Return (X, Y) of the center of cell containing provided text 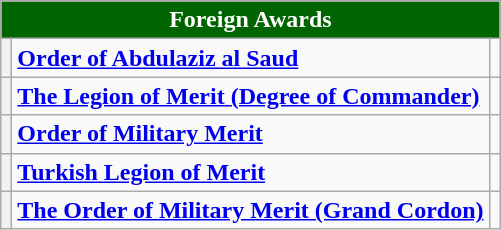
The Legion of Merit (Degree of Commander) (250, 96)
The Order of Military Merit (Grand Cordon) (250, 210)
Foreign Awards (250, 20)
Turkish Legion of Merit (250, 172)
Order of Abdulaziz al Saud (250, 58)
Order of Military Merit (250, 134)
